Extract the (x, y) coordinate from the center of the cell holding the provided text.  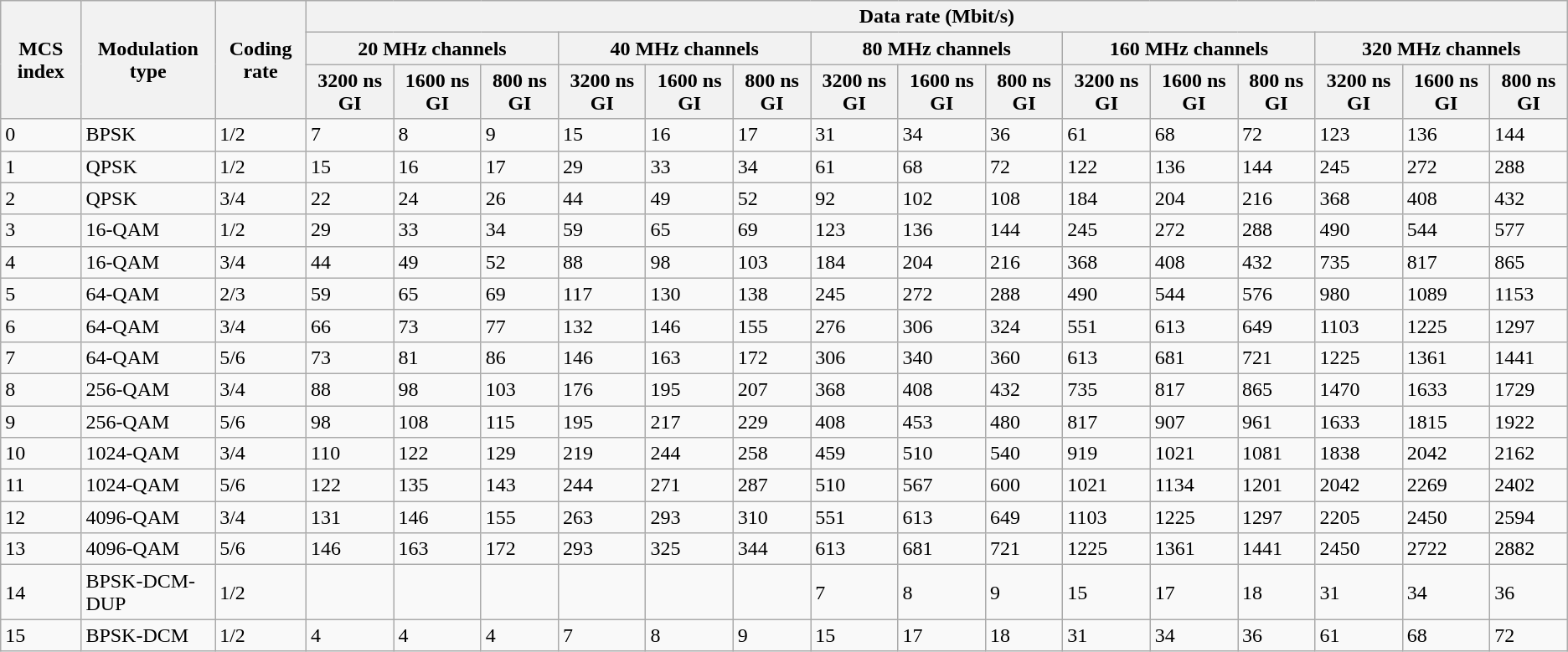
961 (1277, 421)
276 (854, 326)
576 (1277, 294)
77 (519, 326)
1134 (1194, 485)
919 (1106, 454)
219 (602, 454)
263 (602, 517)
BPSK (148, 135)
1729 (1529, 389)
600 (1024, 485)
6 (41, 326)
110 (349, 454)
453 (941, 421)
131 (349, 517)
2/3 (261, 294)
132 (602, 326)
117 (602, 294)
130 (689, 294)
80 MHz channels (936, 49)
480 (1024, 421)
160 MHz channels (1189, 49)
143 (519, 485)
2162 (1529, 454)
176 (602, 389)
980 (1359, 294)
217 (689, 421)
81 (437, 357)
2882 (1529, 549)
12 (41, 517)
MCS index (41, 60)
1922 (1529, 421)
324 (1024, 326)
1 (41, 167)
2269 (1446, 485)
271 (689, 485)
Data rate (Mbit/s) (936, 17)
567 (941, 485)
135 (437, 485)
310 (771, 517)
3 (41, 230)
10 (41, 454)
1838 (1359, 454)
BPSK-DCM (148, 635)
0 (41, 135)
229 (771, 421)
2594 (1529, 517)
344 (771, 549)
540 (1024, 454)
13 (41, 549)
1089 (1446, 294)
22 (349, 198)
102 (941, 198)
2 (41, 198)
66 (349, 326)
92 (854, 198)
138 (771, 294)
20 MHz channels (432, 49)
24 (437, 198)
1201 (1277, 485)
5 (41, 294)
2205 (1359, 517)
907 (1194, 421)
26 (519, 198)
207 (771, 389)
40 MHz channels (685, 49)
1081 (1277, 454)
1153 (1529, 294)
360 (1024, 357)
2722 (1446, 549)
2402 (1529, 485)
577 (1529, 230)
BPSK-DCM-DUP (148, 593)
115 (519, 421)
320 MHz channels (1441, 49)
129 (519, 454)
Modulation type (148, 60)
258 (771, 454)
Coding rate (261, 60)
459 (854, 454)
287 (771, 485)
11 (41, 485)
86 (519, 357)
14 (41, 593)
340 (941, 357)
1815 (1446, 421)
1470 (1359, 389)
325 (689, 549)
